Return (x, y) of the center of cell containing provided text 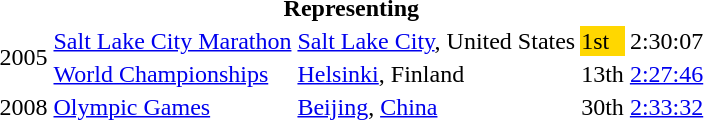
13th (603, 74)
Helsinki, Finland (436, 74)
World Championships (172, 74)
Salt Lake City Marathon (172, 41)
2:27:46 (666, 74)
Salt Lake City, United States (436, 41)
1st (603, 41)
2:30:07 (666, 41)
